Capture the cell that displays the provided text and extract its (X, Y) central coordinate. 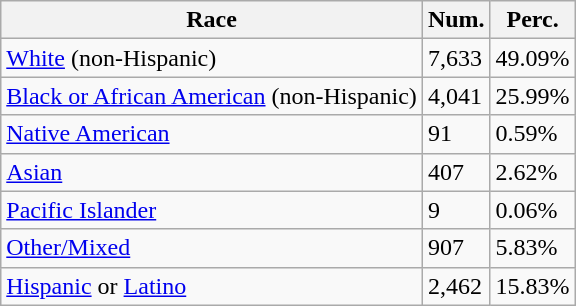
Num. (456, 20)
0.59% (532, 134)
15.83% (532, 286)
2.62% (532, 172)
2,462 (456, 286)
407 (456, 172)
7,633 (456, 58)
White (non-Hispanic) (212, 58)
Perc. (532, 20)
49.09% (532, 58)
Other/Mixed (212, 248)
25.99% (532, 96)
Pacific Islander (212, 210)
0.06% (532, 210)
Race (212, 20)
9 (456, 210)
Black or African American (non-Hispanic) (212, 96)
907 (456, 248)
5.83% (532, 248)
Hispanic or Latino (212, 286)
4,041 (456, 96)
Asian (212, 172)
91 (456, 134)
Native American (212, 134)
